For the text-containing cell, return its midpoint in (X, Y) coordinate format. 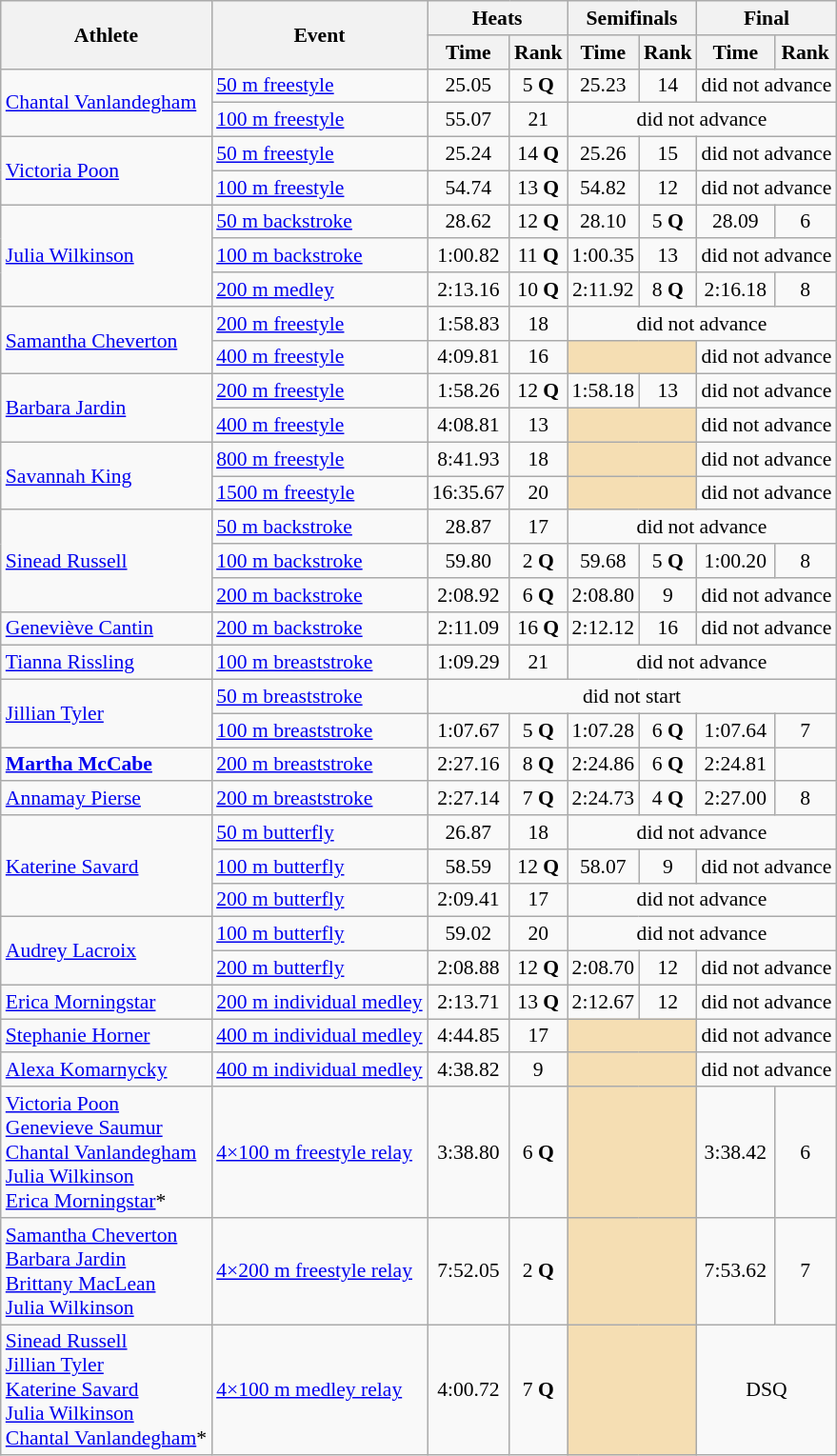
25.05 (468, 86)
4:00.72 (468, 1390)
Heats (497, 18)
2:24.86 (604, 765)
15 (668, 154)
3:38.80 (468, 1152)
Tianna Rissling (107, 663)
1:07.67 (468, 730)
28.10 (604, 222)
14 Q (539, 154)
Savannah King (107, 476)
58.07 (604, 867)
Final (767, 18)
1500 m freestyle (320, 493)
Chantal Vanlandegham (107, 103)
4:44.85 (468, 1036)
1:00.82 (468, 256)
1:58.83 (468, 324)
25.23 (604, 86)
Julia Wilkinson (107, 255)
1:00.35 (604, 256)
58.59 (468, 867)
Jillian Tyler (107, 714)
2:24.73 (604, 799)
50 m butterfly (320, 832)
3:38.42 (735, 1152)
2:16.18 (735, 289)
59.68 (604, 561)
2:08.88 (468, 968)
14 (668, 86)
Semifinals (632, 18)
1:58.18 (604, 391)
Sinead Russell (107, 562)
7:53.62 (735, 1271)
Alexa Komarnycky (107, 1070)
2:27.00 (735, 799)
2:09.41 (468, 900)
200 m medley (320, 289)
50 m breaststroke (320, 697)
2:08.92 (468, 595)
59.02 (468, 934)
Martha McCabe (107, 765)
2:11.92 (604, 289)
DSQ (767, 1390)
28.09 (735, 222)
54.82 (604, 188)
11 Q (539, 256)
Athlete (107, 34)
1:00.20 (735, 561)
4×100 m freestyle relay (320, 1152)
4:09.81 (468, 357)
Annamay Pierse (107, 799)
10 Q (539, 289)
200 m individual medley (320, 1002)
55.07 (468, 120)
7:52.05 (468, 1271)
59.80 (468, 561)
4 Q (668, 799)
8:41.93 (468, 459)
2:11.09 (468, 628)
1:07.28 (604, 730)
Event (320, 34)
2:13.71 (468, 1002)
Barbara Jardin (107, 408)
28.87 (468, 528)
Sinead RussellJillian TylerKaterine SavardJulia WilkinsonChantal Vanlandegham* (107, 1390)
1:58.26 (468, 391)
2:27.14 (468, 799)
2:27.16 (468, 765)
16:35.67 (468, 493)
2:08.70 (604, 968)
did not start (632, 697)
Audrey Lacroix (107, 950)
26.87 (468, 832)
4×100 m medley relay (320, 1390)
2:13.16 (468, 289)
25.24 (468, 154)
Stephanie Horner (107, 1036)
4×200 m freestyle relay (320, 1271)
Samantha Cheverton (107, 341)
2:08.80 (604, 595)
2:12.12 (604, 628)
Victoria Poon (107, 171)
4:38.82 (468, 1070)
25.26 (604, 154)
2:12.67 (604, 1002)
800 m freestyle (320, 459)
1:07.64 (735, 730)
2:24.81 (735, 765)
1:09.29 (468, 663)
Victoria PoonGenevieve SaumurChantal VanlandeghamJulia WilkinsonErica Morningstar* (107, 1152)
54.74 (468, 188)
Geneviève Cantin (107, 628)
Samantha ChevertonBarbara JardinBrittany MacLeanJulia Wilkinson (107, 1271)
28.62 (468, 222)
Katerine Savard (107, 867)
4:08.81 (468, 426)
16 Q (539, 628)
Erica Morningstar (107, 1002)
